Determine the (x, y) coordinate at the center of the cell enclosing the given text.  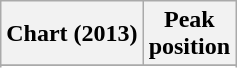
Peakposition (189, 34)
Chart (2013) (72, 34)
